Return the [x, y] coordinate for the center point of the cell that contains the specified text.  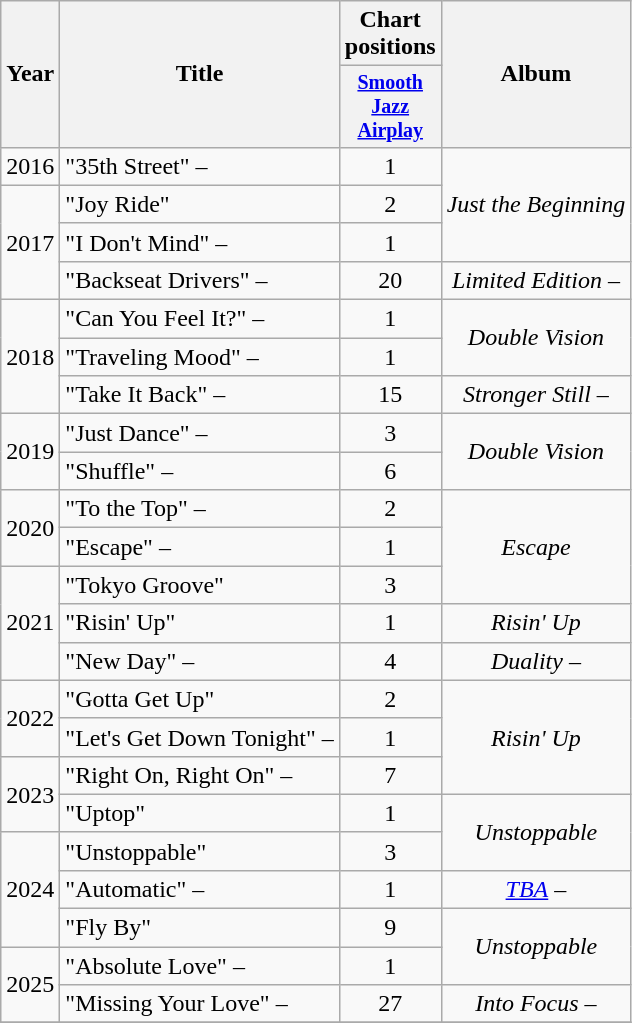
2018 [30, 357]
2024 [30, 889]
"35th Street" – [200, 166]
20 [390, 280]
"Automatic" – [200, 889]
4 [390, 661]
"Traveling Mood" – [200, 357]
27 [390, 1004]
7 [390, 775]
"New Day" – [200, 661]
Escape [536, 547]
Just the Beginning [536, 204]
"Tokyo Groove" [200, 585]
2022 [30, 718]
2019 [30, 452]
"Absolute Love" – [200, 966]
6 [390, 471]
Smooth JazzAirplay [390, 106]
"Take It Back" – [200, 395]
"Can You Feel It?" – [200, 319]
Limited Edition – [536, 280]
Album [536, 74]
"Just Dance" – [200, 433]
Title [200, 74]
"Let's Get Down Tonight" – [200, 737]
"Uptop" [200, 813]
Duality – [536, 661]
"Missing Your Love" – [200, 1004]
2020 [30, 528]
9 [390, 928]
2016 [30, 166]
Into Focus – [536, 1004]
"To the Top" – [200, 509]
2021 [30, 623]
"Unstoppable" [200, 851]
"Shuffle" – [200, 471]
"Risin' Up" [200, 623]
15 [390, 395]
"I Don't Mind" – [200, 242]
Stronger Still – [536, 395]
"Right On, Right On" – [200, 775]
"Gotta Get Up" [200, 699]
2025 [30, 985]
Year [30, 74]
2023 [30, 794]
TBA – [536, 889]
"Joy Ride" [200, 204]
"Backseat Drivers" – [200, 280]
Chart positions [390, 34]
"Escape" – [200, 547]
"Fly By" [200, 928]
2017 [30, 242]
